Provide the [X, Y] coordinate of the cell's center where the given text is located.  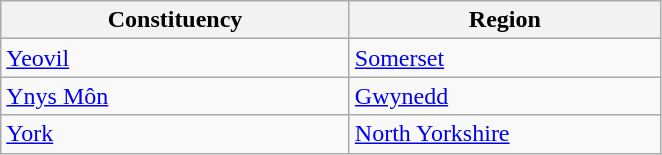
Ynys Môn [176, 96]
North Yorkshire [504, 134]
Region [504, 20]
Constituency [176, 20]
Yeovil [176, 58]
Gwynedd [504, 96]
York [176, 134]
Somerset [504, 58]
